Pinpoint the cell where the given text exists, returning its (X, Y) midpoint coordinate. 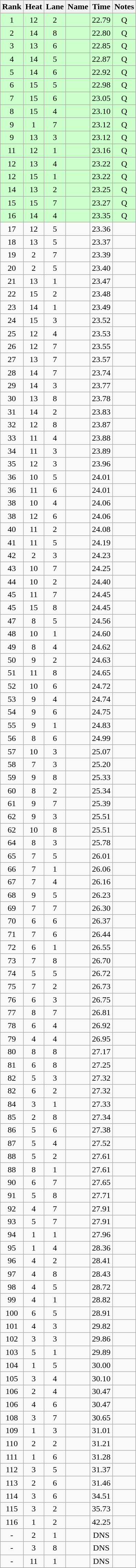
22 (12, 294)
28.41 (101, 1261)
28.82 (101, 1300)
21 (12, 281)
26.95 (101, 1039)
42.25 (101, 1522)
102 (12, 1339)
26.81 (101, 1013)
60 (12, 790)
85 (12, 1117)
Heat (34, 7)
32 (12, 425)
110 (12, 1444)
23.39 (101, 255)
71 (12, 934)
31.37 (101, 1470)
69 (12, 908)
16 (12, 216)
42 (12, 555)
23.55 (101, 346)
30.10 (101, 1378)
23.74 (101, 372)
114 (12, 1496)
84 (12, 1104)
22.80 (101, 33)
96 (12, 1261)
70 (12, 921)
23.40 (101, 268)
66 (12, 869)
91 (12, 1195)
28.43 (101, 1274)
24.75 (101, 712)
53 (12, 699)
23.53 (101, 333)
23.89 (101, 451)
34.51 (101, 1496)
23.10 (101, 111)
25.78 (101, 843)
97 (12, 1274)
65 (12, 856)
23.16 (101, 150)
24.08 (101, 529)
115 (12, 1509)
25 (12, 333)
56 (12, 738)
24.25 (101, 568)
101 (12, 1326)
24.60 (101, 634)
27.33 (101, 1104)
31.21 (101, 1444)
18 (12, 242)
61 (12, 804)
44 (12, 582)
22.98 (101, 85)
17 (12, 229)
24.65 (101, 673)
41 (12, 542)
24.74 (101, 699)
92 (12, 1208)
27.52 (101, 1143)
35.73 (101, 1509)
23.27 (101, 203)
22.87 (101, 59)
23.87 (101, 425)
20 (12, 268)
26.75 (101, 1000)
48 (12, 634)
50 (12, 660)
94 (12, 1235)
43 (12, 568)
34 (12, 451)
23.25 (101, 190)
29.89 (101, 1352)
58 (12, 764)
24.99 (101, 738)
90 (12, 1182)
27.71 (101, 1195)
108 (12, 1418)
24.19 (101, 542)
26 (12, 346)
26.55 (101, 947)
25.33 (101, 777)
59 (12, 777)
23.83 (101, 412)
24.72 (101, 686)
26.06 (101, 869)
74 (12, 973)
78 (12, 1026)
24.40 (101, 582)
Rank (12, 7)
49 (12, 647)
26.16 (101, 882)
25.39 (101, 804)
104 (12, 1365)
23.37 (101, 242)
98 (12, 1287)
30 (12, 399)
23.35 (101, 216)
23.47 (101, 281)
67 (12, 882)
76 (12, 1000)
86 (12, 1130)
24.23 (101, 555)
25.07 (101, 751)
26.73 (101, 986)
29.82 (101, 1326)
27.17 (101, 1052)
52 (12, 686)
111 (12, 1457)
22.79 (101, 20)
79 (12, 1039)
99 (12, 1300)
Notes (124, 7)
24.62 (101, 647)
23.88 (101, 438)
28.91 (101, 1313)
27.38 (101, 1130)
25.34 (101, 790)
23.48 (101, 294)
25.20 (101, 764)
Lane (55, 7)
23 (12, 307)
57 (12, 751)
116 (12, 1522)
26.30 (101, 908)
95 (12, 1248)
23.78 (101, 399)
77 (12, 1013)
105 (12, 1378)
103 (12, 1352)
47 (12, 621)
24.63 (101, 660)
31.46 (101, 1483)
27.96 (101, 1235)
75 (12, 986)
54 (12, 712)
64 (12, 843)
26.23 (101, 895)
29 (12, 386)
73 (12, 960)
22.92 (101, 72)
30.65 (101, 1418)
23.77 (101, 386)
55 (12, 725)
24 (12, 320)
19 (12, 255)
26.72 (101, 973)
30.00 (101, 1365)
23.52 (101, 320)
35 (12, 464)
27 (12, 359)
33 (12, 438)
23.05 (101, 98)
28.72 (101, 1287)
26.37 (101, 921)
26.01 (101, 856)
26.92 (101, 1026)
23.57 (101, 359)
51 (12, 673)
26.70 (101, 960)
113 (12, 1483)
112 (12, 1470)
27.65 (101, 1182)
Time (101, 7)
68 (12, 895)
109 (12, 1431)
28 (12, 372)
22.85 (101, 46)
28.36 (101, 1248)
Name (78, 7)
31.28 (101, 1457)
27.34 (101, 1117)
23.49 (101, 307)
87 (12, 1143)
100 (12, 1313)
26.44 (101, 934)
72 (12, 947)
81 (12, 1065)
93 (12, 1222)
27.25 (101, 1065)
23.96 (101, 464)
24.56 (101, 621)
29.86 (101, 1339)
31 (12, 412)
40 (12, 529)
23.36 (101, 229)
31.01 (101, 1431)
24.83 (101, 725)
80 (12, 1052)
